Output the [x, y] coordinate of the center of the cell containing the given text.  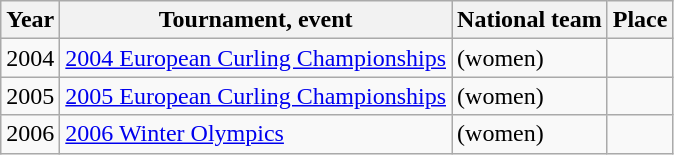
Year [30, 20]
Place [640, 20]
2005 European Curling Championships [256, 96]
2005 [30, 96]
2004 [30, 58]
2006 Winter Olympics [256, 134]
National team [530, 20]
Tournament, event [256, 20]
2004 European Curling Championships [256, 58]
2006 [30, 134]
